From the cell containing the given text, extract its center point as [x, y] coordinate. 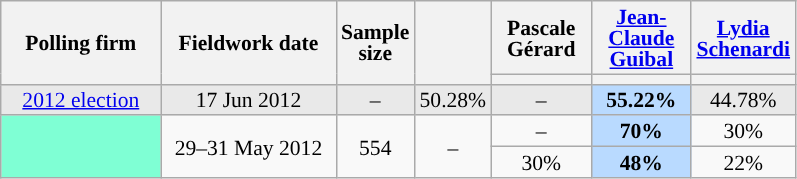
Fieldwork date [248, 42]
29–31 May 2012 [248, 147]
55.22% [641, 100]
Samplesize [375, 42]
22% [743, 162]
Lydia Schenardi [743, 38]
2012 election [81, 100]
44.78% [743, 100]
Jean-Claude Guibal [641, 38]
Pascale Gérard [541, 38]
70% [641, 132]
554 [375, 147]
17 Jun 2012 [248, 100]
48% [641, 162]
Polling firm [81, 42]
50.28% [452, 100]
